Locate the cell with the specified text and output its [x, y] center coordinate. 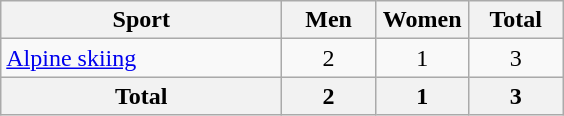
Alpine skiing [142, 58]
Women [422, 20]
Men [329, 20]
Sport [142, 20]
